Find where the given text appears and provide that cell's center as (x, y) coordinate. 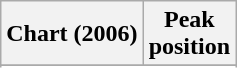
Chart (2006) (72, 34)
Peakposition (189, 34)
